From the cell containing the given text, extract its center point as [X, Y] coordinate. 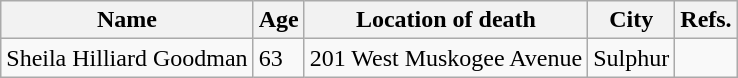
201 West Muskogee Avenue [446, 58]
Name [127, 20]
Refs. [706, 20]
Age [278, 20]
Location of death [446, 20]
Sulphur [632, 58]
Sheila Hilliard Goodman [127, 58]
63 [278, 58]
City [632, 20]
